Pinpoint the cell where the given text exists, returning its [X, Y] midpoint coordinate. 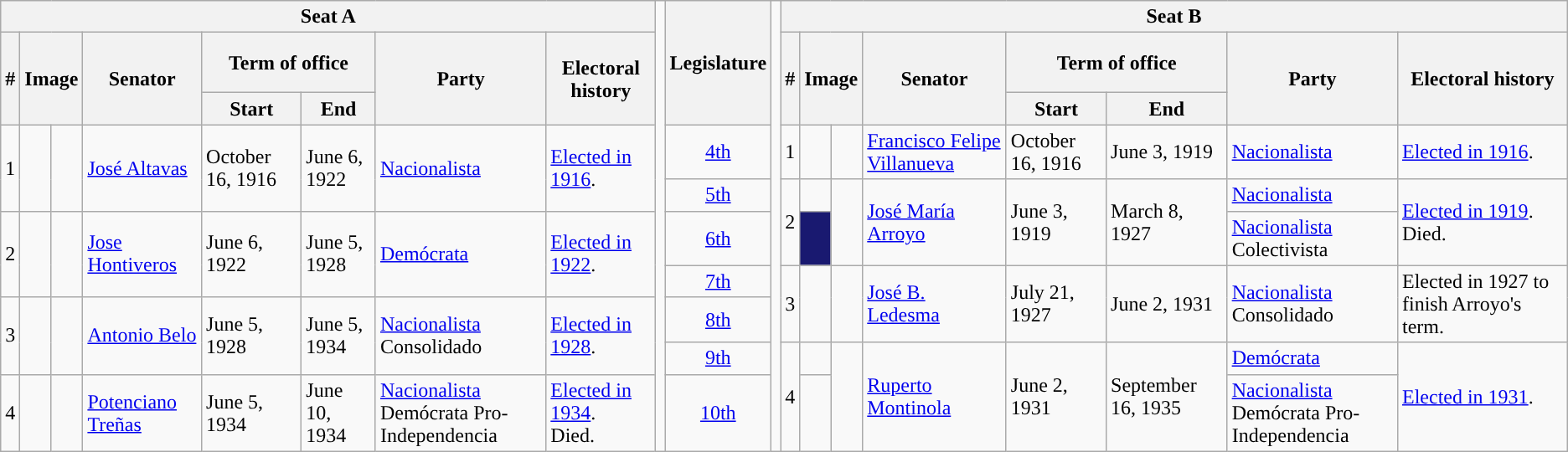
Ruperto Montinola [935, 397]
Jose Hontiveros [142, 254]
June 10, 1934 [338, 413]
Elected in 1922. [601, 254]
Antonio Belo [142, 336]
Seat B [1174, 17]
September 16, 1935 [1168, 397]
Elected in 1928. [601, 336]
5th [719, 195]
Potenciano Treñas [142, 413]
Elected in 1931. [1483, 397]
José María Arroyo [935, 223]
Elected in 1934.Died. [601, 413]
10th [719, 413]
7th [719, 281]
4th [719, 152]
9th [719, 358]
Elected in 1927 to finish Arroyo's term. [1483, 304]
José B. Ledesma [935, 304]
Francisco Felipe Villanueva [935, 152]
Legislature [719, 63]
8th [719, 320]
Elected in 1919.Died. [1483, 223]
José Altavas [142, 167]
NacionalistaColectivista [1312, 238]
July 21, 1927 [1055, 304]
March 8, 1927 [1168, 223]
Seat A [328, 17]
6th [719, 238]
